Detect which cell encompasses the target text, then output its [x, y] center coordinate. 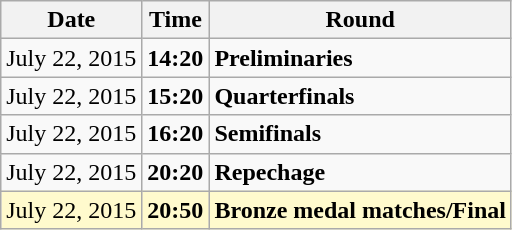
Date [72, 20]
20:20 [176, 172]
Repechage [360, 172]
20:50 [176, 210]
Quarterfinals [360, 96]
Bronze medal matches/Final [360, 210]
15:20 [176, 96]
14:20 [176, 58]
Preliminaries [360, 58]
Round [360, 20]
Semifinals [360, 134]
16:20 [176, 134]
Time [176, 20]
